Capture the cell that displays the provided text and extract its [X, Y] central coordinate. 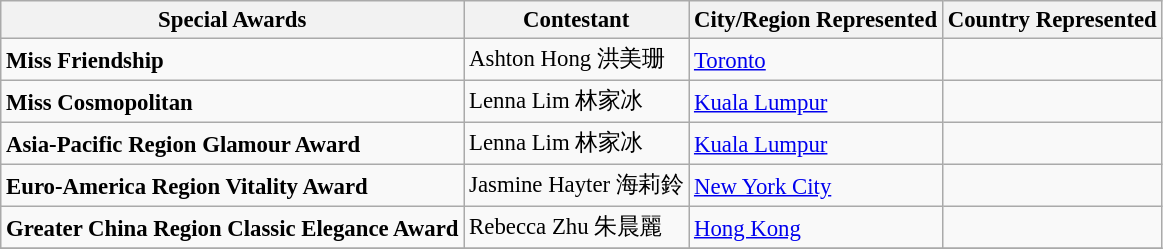
Toronto [816, 60]
New York City [816, 186]
Miss Cosmopolitan [232, 102]
Asia-Pacific Region Glamour Award [232, 144]
Euro-America Region Vitality Award [232, 186]
Ashton Hong 洪美珊 [576, 60]
Hong Kong [816, 228]
Special Awards [232, 20]
Country Represented [1052, 20]
Miss Friendship [232, 60]
Jasmine Hayter 海莉鈴 [576, 186]
Greater China Region Classic Elegance Award [232, 228]
Contestant [576, 20]
Rebecca Zhu 朱晨麗 [576, 228]
City/Region Represented [816, 20]
